Determine the (X, Y) coordinate at the center of the cell enclosing the given text.  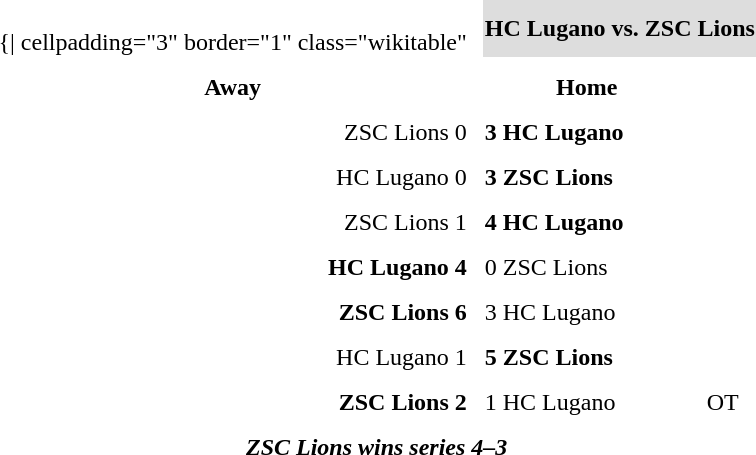
HC Lugano vs. ZSC Lions (620, 28)
3 ZSC Lions (586, 177)
5 ZSC Lions (586, 357)
Home (586, 87)
0 ZSC Lions (586, 267)
4 HC Lugano (586, 222)
1 HC Lugano (586, 402)
OT (730, 402)
